Determine the (X, Y) coordinate at the center of the cell enclosing the given text.  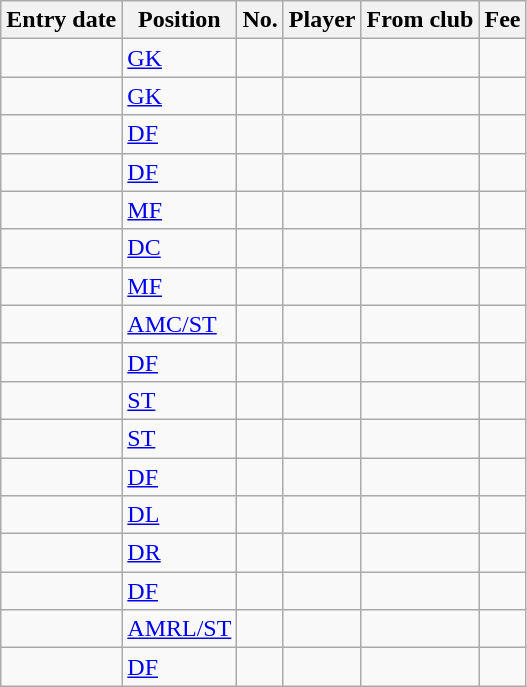
DL (180, 515)
Entry date (62, 20)
DR (180, 553)
Fee (502, 20)
AMC/ST (180, 324)
No. (260, 20)
From club (420, 20)
Player (322, 20)
DC (180, 248)
Position (180, 20)
AMRL/ST (180, 629)
